Identify which cell holds the provided text, then report its (x, y) central coordinate. 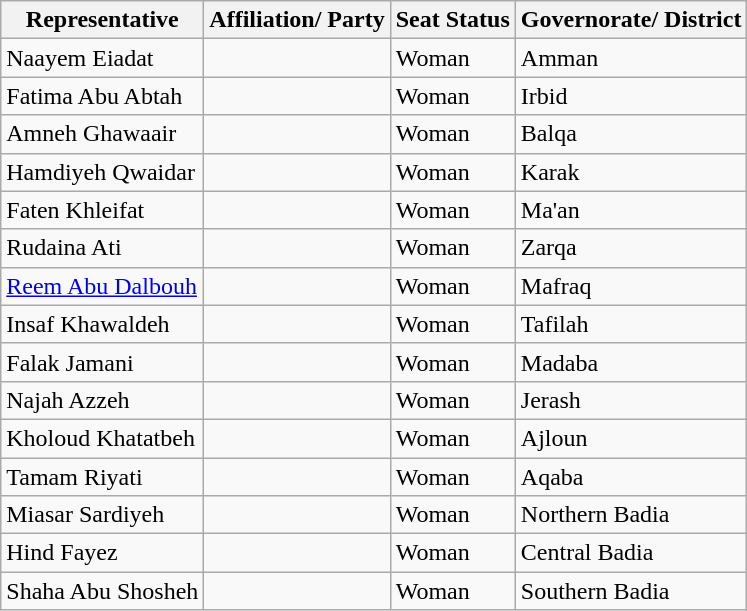
Tafilah (631, 324)
Fatima Abu Abtah (102, 96)
Faten Khleifat (102, 210)
Madaba (631, 362)
Zarqa (631, 248)
Falak Jamani (102, 362)
Shaha Abu Shosheh (102, 591)
Miasar Sardiyeh (102, 515)
Hamdiyeh Qwaidar (102, 172)
Northern Badia (631, 515)
Amman (631, 58)
Southern Badia (631, 591)
Governorate/ District (631, 20)
Representative (102, 20)
Tamam Riyati (102, 477)
Hind Fayez (102, 553)
Amneh Ghawaair (102, 134)
Rudaina Ati (102, 248)
Irbid (631, 96)
Jerash (631, 400)
Aqaba (631, 477)
Najah Azzeh (102, 400)
Kholoud Khatatbeh (102, 438)
Mafraq (631, 286)
Balqa (631, 134)
Karak (631, 172)
Seat Status (452, 20)
Insaf Khawaldeh (102, 324)
Affiliation/ Party (297, 20)
Ajloun (631, 438)
Central Badia (631, 553)
Reem Abu Dalbouh (102, 286)
Ma'an (631, 210)
Naayem Eiadat (102, 58)
